Capture the cell that displays the provided text and extract its (X, Y) central coordinate. 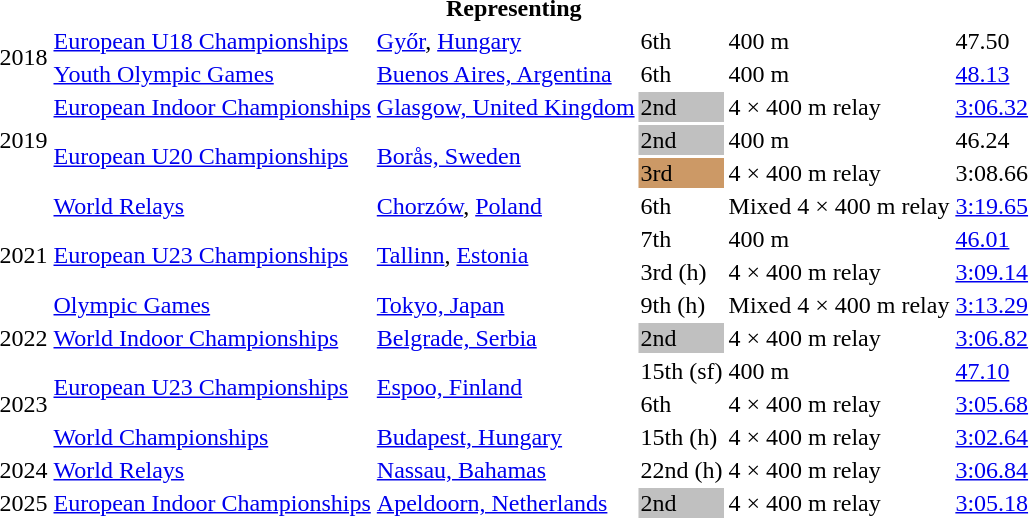
Chorzów, Poland (506, 206)
Budapest, Hungary (506, 437)
Buenos Aires, Argentina (506, 74)
3rd (h) (682, 272)
Belgrade, Serbia (506, 338)
7th (682, 239)
Glasgow, United Kingdom (506, 107)
World Championships (212, 437)
15th (sf) (682, 371)
22nd (h) (682, 470)
9th (h) (682, 305)
World Indoor Championships (212, 338)
Espoo, Finland (506, 388)
European U18 Championships (212, 41)
Apeldoorn, Netherlands (506, 503)
Youth Olympic Games (212, 74)
Borås, Sweden (506, 156)
Nassau, Bahamas (506, 470)
Olympic Games (212, 305)
Tallinn, Estonia (506, 256)
Győr, Hungary (506, 41)
15th (h) (682, 437)
European U20 Championships (212, 156)
3rd (682, 173)
Tokyo, Japan (506, 305)
